Scan for the cell matching the given text and deliver its (X, Y) coordinate at center. 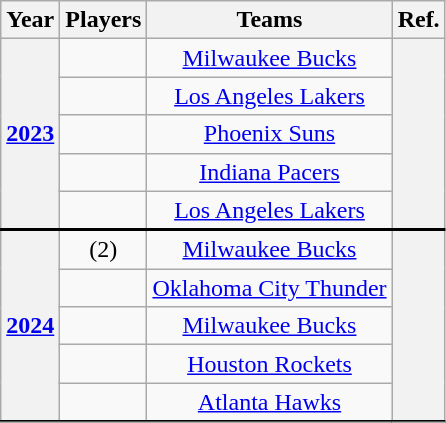
Year (30, 20)
Atlanta Hawks (270, 402)
Players (104, 20)
Teams (270, 20)
Indiana Pacers (270, 172)
2024 (30, 326)
Oklahoma City Thunder (270, 288)
Ref. (418, 20)
Phoenix Suns (270, 134)
2023 (30, 134)
Houston Rockets (270, 364)
(2) (104, 250)
